Provide the (x, y) coordinate of the cell's center where the given text is located.  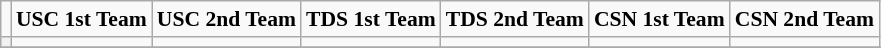
TDS 1st Team (371, 19)
CSN 2nd Team (804, 19)
CSN 1st Team (660, 19)
TDS 2nd Team (515, 19)
USC 2nd Team (226, 19)
USC 1st Team (82, 19)
